Find where the given text appears and provide that cell's center as [x, y] coordinate. 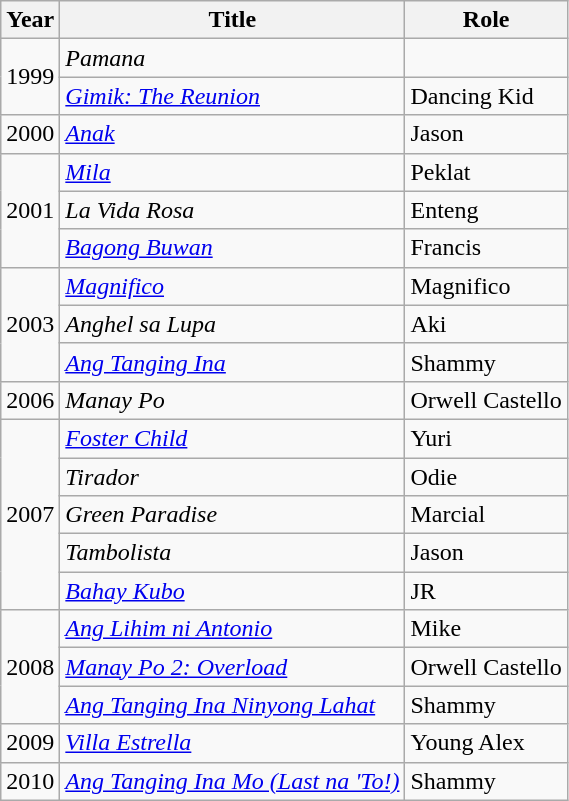
Manay Po [232, 400]
Ang Tanging Ina [232, 362]
2010 [30, 781]
Anak [232, 134]
Bagong Buwan [232, 248]
Ang Tanging Ina Mo (Last na 'To!) [232, 781]
2009 [30, 743]
Young Alex [486, 743]
2008 [30, 667]
Villa Estrella [232, 743]
Dancing Kid [486, 96]
1999 [30, 77]
Ang Lihim ni Antonio [232, 629]
Marcial [486, 515]
2001 [30, 210]
Anghel sa Lupa [232, 324]
Enteng [486, 210]
La Vida Rosa [232, 210]
Tirador [232, 477]
Odie [486, 477]
Mila [232, 172]
Green Paradise [232, 515]
Francis [486, 248]
Tambolista [232, 553]
Mike [486, 629]
Yuri [486, 438]
Role [486, 20]
Title [232, 20]
Year [30, 20]
2000 [30, 134]
Ang Tanging Ina Ninyong Lahat [232, 705]
Gimik: The Reunion [232, 96]
Foster Child [232, 438]
Pamana [232, 58]
2003 [30, 324]
Peklat [486, 172]
2006 [30, 400]
Aki [486, 324]
Manay Po 2: Overload [232, 667]
Bahay Kubo [232, 591]
JR [486, 591]
2007 [30, 514]
